Return the (X, Y) coordinate for the center point of the cell that contains the specified text.  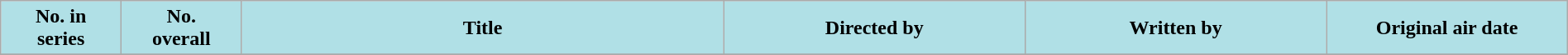
No.overall (181, 28)
Written by (1175, 28)
Original air date (1447, 28)
Directed by (874, 28)
No. inseries (61, 28)
Title (483, 28)
